Output the (X, Y) coordinate of the center of the cell containing the given text.  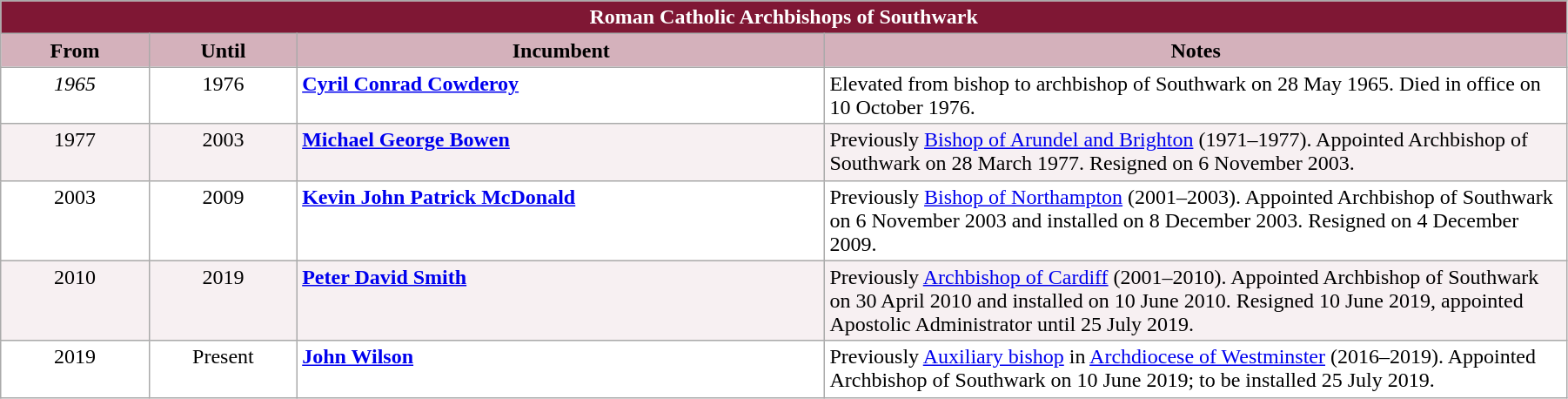
2010 (75, 301)
2009 (223, 220)
Until (223, 51)
Elevated from bishop to archbishop of Southwark on 28 May 1965. Died in office on 10 October 1976. (1196, 96)
Present (223, 369)
1977 (75, 152)
Peter David Smith (561, 301)
From (75, 51)
Incumbent (561, 51)
Kevin John Patrick McDonald (561, 220)
1965 (75, 96)
1976 (223, 96)
Notes (1196, 51)
Previously Bishop of Arundel and Brighton (1971–1977). Appointed Archbishop of Southwark on 28 March 1977. Resigned on 6 November 2003. (1196, 152)
Roman Catholic Archbishops of Southwark (784, 17)
Michael George Bowen (561, 152)
John Wilson (561, 369)
Cyril Conrad Cowderoy (561, 96)
